Scan for the cell matching the given text and deliver its [x, y] coordinate at center. 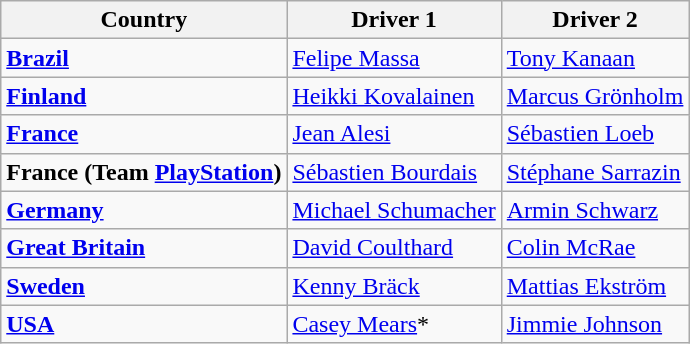
David Coulthard [394, 248]
Tony Kanaan [595, 58]
Michael Schumacher [394, 210]
Heikki Kovalainen [394, 96]
Germany [144, 210]
Casey Mears* [394, 324]
Marcus Grönholm [595, 96]
Armin Schwarz [595, 210]
Sébastien Loeb [595, 134]
Jimmie Johnson [595, 324]
France (Team PlayStation) [144, 172]
USA [144, 324]
Driver 1 [394, 20]
Mattias Ekström [595, 286]
Brazil [144, 58]
Felipe Massa [394, 58]
Country [144, 20]
Driver 2 [595, 20]
Colin McRae [595, 248]
Great Britain [144, 248]
Sébastien Bourdais [394, 172]
Jean Alesi [394, 134]
Kenny Bräck [394, 286]
Sweden [144, 286]
Finland [144, 96]
France [144, 134]
Stéphane Sarrazin [595, 172]
